Capture the cell that displays the provided text and extract its (X, Y) central coordinate. 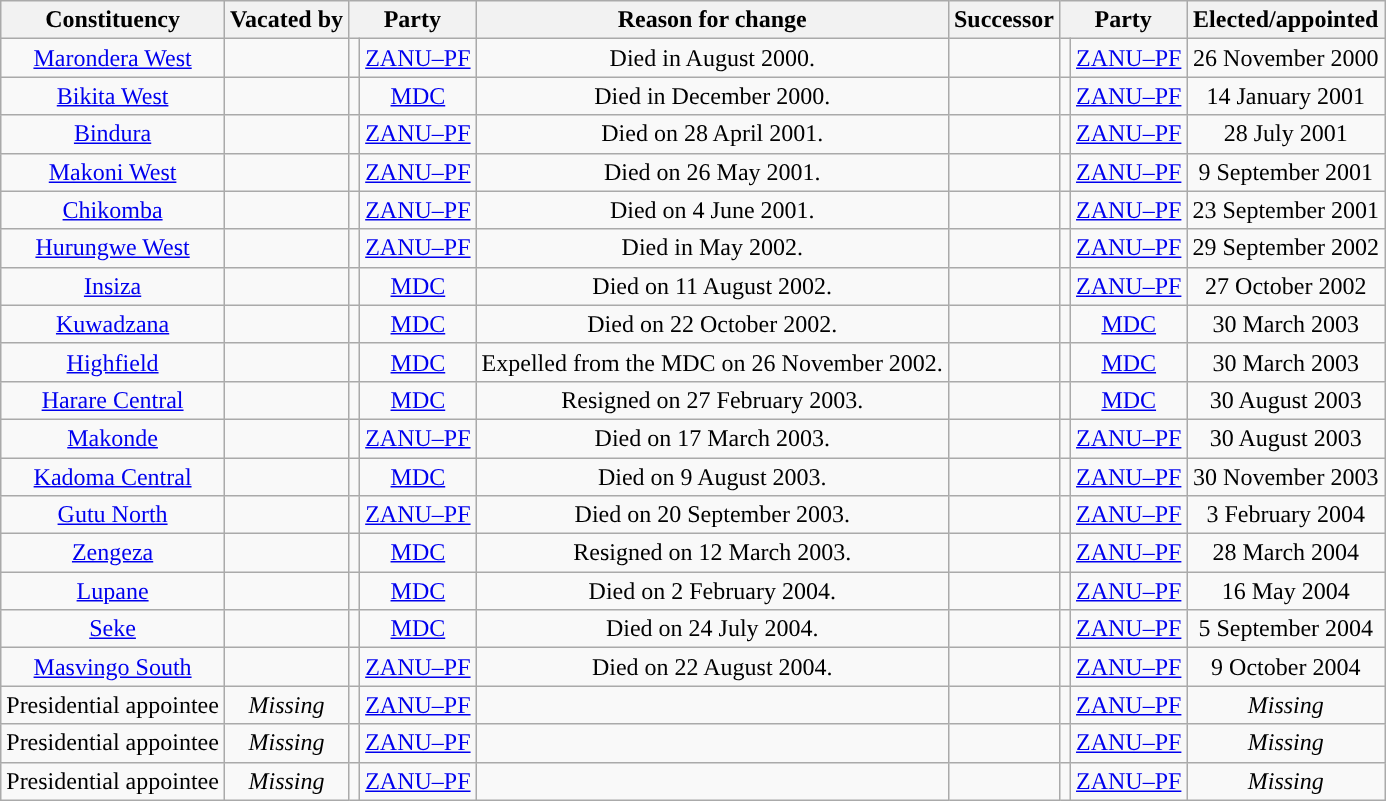
16 May 2004 (1286, 591)
29 September 2002 (1286, 248)
14 January 2001 (1286, 96)
5 September 2004 (1286, 629)
Harare Central (113, 400)
28 March 2004 (1286, 553)
Kadoma Central (113, 477)
Chikomba (113, 210)
Successor (1004, 20)
Died on 26 May 2001. (712, 172)
Died on 22 October 2002. (712, 324)
26 November 2000 (1286, 58)
27 October 2002 (1286, 286)
Died on 28 April 2001. (712, 134)
Gutu North (113, 515)
Lupane (113, 591)
Highfield (113, 362)
Resigned on 12 March 2003. (712, 553)
Died on 9 August 2003. (712, 477)
Died on 11 August 2002. (712, 286)
28 July 2001 (1286, 134)
23 September 2001 (1286, 210)
Reason for change (712, 20)
Vacated by (286, 20)
Insiza (113, 286)
Died in August 2000. (712, 58)
Marondera West (113, 58)
Expelled from the MDC on 26 November 2002. (712, 362)
Died on 20 September 2003. (712, 515)
9 October 2004 (1286, 667)
Makoni West (113, 172)
Died in December 2000. (712, 96)
Masvingo South (113, 667)
Constituency (113, 20)
Elected/appointed (1286, 20)
Kuwadzana (113, 324)
Resigned on 27 February 2003. (712, 400)
Hurungwe West (113, 248)
30 November 2003 (1286, 477)
Died on 2 February 2004. (712, 591)
Seke (113, 629)
Died on 24 July 2004. (712, 629)
Zengeza (113, 553)
Bikita West (113, 96)
Bindura (113, 134)
9 September 2001 (1286, 172)
Died in May 2002. (712, 248)
3 February 2004 (1286, 515)
Died on 22 August 2004. (712, 667)
Died on 17 March 2003. (712, 438)
Makonde (113, 438)
Died on 4 June 2001. (712, 210)
